For the text-containing cell, return its midpoint in [X, Y] coordinate format. 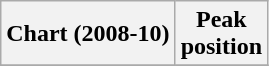
Chart (2008-10) [88, 34]
Peakposition [221, 34]
